Provide the [x, y] coordinate of the cell's center where the given text is located.  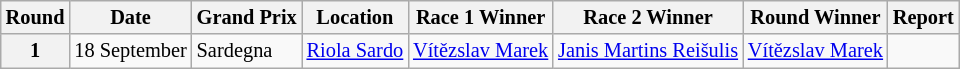
18 September [130, 51]
Janis Martins Reišulis [648, 51]
Sardegna [247, 51]
Race 2 Winner [648, 17]
Report [924, 17]
Race 1 Winner [480, 17]
Round [36, 17]
Date [130, 17]
Location [356, 17]
Round Winner [816, 17]
Riola Sardo [356, 51]
Grand Prix [247, 17]
1 [36, 51]
